Return the (X, Y) coordinate for the center point of the cell that contains the specified text.  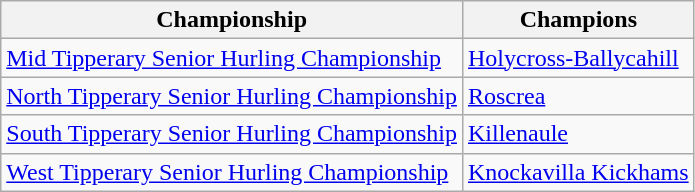
Knockavilla Kickhams (578, 172)
Mid Tipperary Senior Hurling Championship (232, 58)
North Tipperary Senior Hurling Championship (232, 96)
Roscrea (578, 96)
South Tipperary Senior Hurling Championship (232, 134)
Killenaule (578, 134)
Holycross-Ballycahill (578, 58)
Championship (232, 20)
West Tipperary Senior Hurling Championship (232, 172)
Champions (578, 20)
